Provide the [x, y] coordinate of the cell's center where the given text is located.  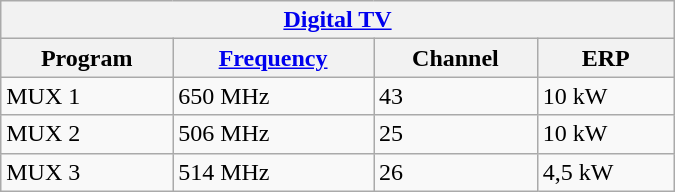
650 MHz [274, 96]
Program [87, 58]
Channel [456, 58]
506 MHz [274, 134]
4,5 kW [606, 172]
Frequency [274, 58]
ERP [606, 58]
43 [456, 96]
514 MHz [274, 172]
MUX 3 [87, 172]
MUX 1 [87, 96]
Digital TV [338, 20]
26 [456, 172]
25 [456, 134]
MUX 2 [87, 134]
